Return [X, Y] of the center of cell containing provided text 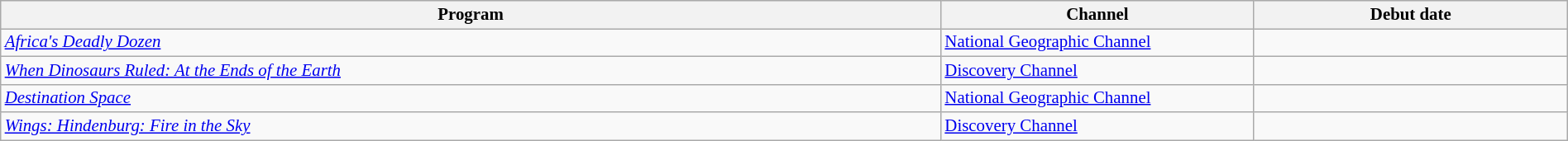
Channel [1097, 15]
Program [471, 15]
Destination Space [471, 98]
Wings: Hindenburg: Fire in the Sky [471, 126]
Debut date [1411, 15]
When Dinosaurs Ruled: At the Ends of the Earth [471, 70]
Africa's Deadly Dozen [471, 42]
